Capture the cell that displays the provided text and extract its [X, Y] central coordinate. 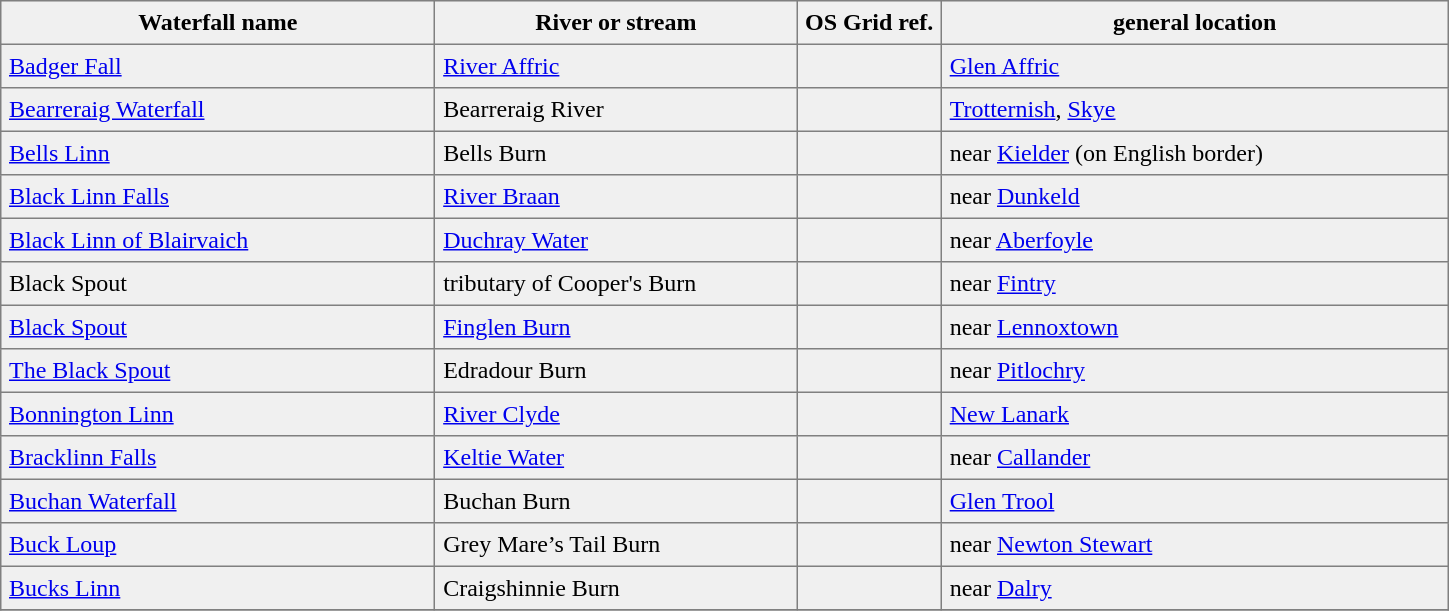
Finglen Burn [616, 327]
near Newton Stewart [1194, 545]
tributary of Cooper's Burn [616, 284]
River or stream [616, 23]
River Affric [616, 66]
Trotternish, Skye [1194, 110]
Edradour Burn [616, 371]
Grey Mare’s Tail Burn [616, 545]
Waterfall name [218, 23]
Glen Trool [1194, 501]
Bracklinn Falls [218, 458]
Bucks Linn [218, 588]
River Clyde [616, 414]
near Callander [1194, 458]
Craigshinnie Burn [616, 588]
Black Linn Falls [218, 197]
OS Grid ref. [870, 23]
near Lennoxtown [1194, 327]
River Braan [616, 197]
Badger Fall [218, 66]
Bearreraig Waterfall [218, 110]
Bonnington Linn [218, 414]
Buchan Burn [616, 501]
near Pitlochry [1194, 371]
general location [1194, 23]
near Aberfoyle [1194, 240]
near Dunkeld [1194, 197]
Duchray Water [616, 240]
Keltie Water [616, 458]
Black Linn of Blairvaich [218, 240]
Buck Loup [218, 545]
Glen Affric [1194, 66]
New Lanark [1194, 414]
Bells Burn [616, 153]
near Fintry [1194, 284]
Buchan Waterfall [218, 501]
The Black Spout [218, 371]
near Dalry [1194, 588]
near Kielder (on English border) [1194, 153]
Bearreraig River [616, 110]
Bells Linn [218, 153]
